Return the [x, y] coordinate for the center point of the cell that contains the specified text.  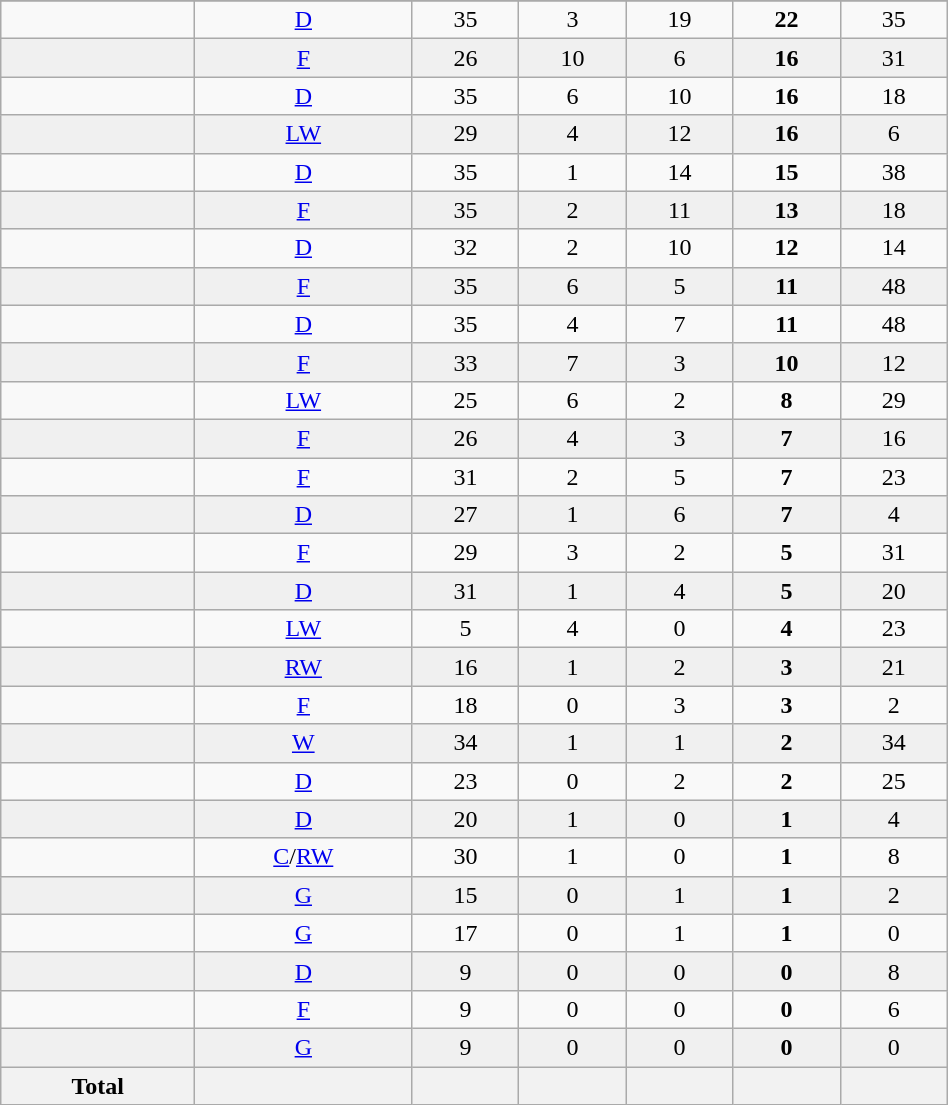
17 [466, 933]
27 [466, 515]
22 [786, 20]
38 [894, 172]
33 [466, 362]
W [304, 743]
32 [466, 248]
Total [98, 1085]
19 [680, 20]
RW [304, 667]
30 [466, 857]
13 [786, 210]
21 [894, 667]
C/RW [304, 857]
